Find where the given text appears and provide that cell's center as [x, y] coordinate. 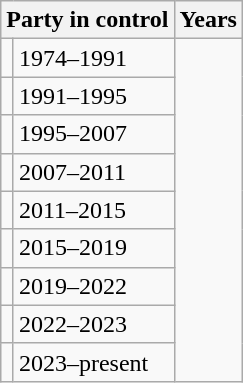
1991–1995 [94, 96]
1995–2007 [94, 134]
Years [208, 20]
2015–2019 [94, 248]
Party in control [88, 20]
2011–2015 [94, 210]
2007–2011 [94, 172]
1974–1991 [94, 58]
2022–2023 [94, 324]
2019–2022 [94, 286]
2023–present [94, 362]
